Detect which cell encompasses the target text, then output its [X, Y] center coordinate. 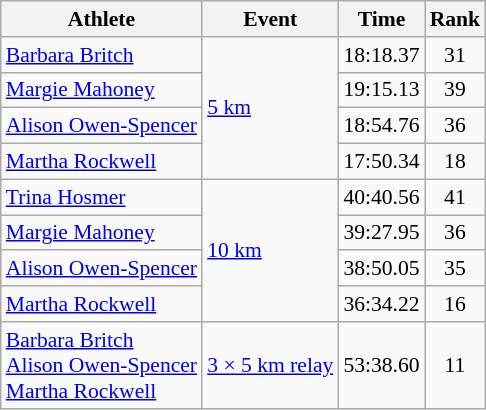
19:15.13 [381, 90]
16 [456, 304]
39:27.95 [381, 233]
18:18.37 [381, 55]
36:34.22 [381, 304]
Rank [456, 19]
Event [270, 19]
40:40.56 [381, 197]
Athlete [102, 19]
17:50.34 [381, 162]
10 km [270, 250]
41 [456, 197]
Time [381, 19]
39 [456, 90]
18 [456, 162]
3 × 5 km relay [270, 366]
Barbara Britch [102, 55]
31 [456, 55]
53:38.60 [381, 366]
11 [456, 366]
35 [456, 269]
Trina Hosmer [102, 197]
Barbara BritchAlison Owen-SpencerMartha Rockwell [102, 366]
38:50.05 [381, 269]
18:54.76 [381, 126]
5 km [270, 108]
